Pinpoint the cell where the given text exists, returning its [x, y] midpoint coordinate. 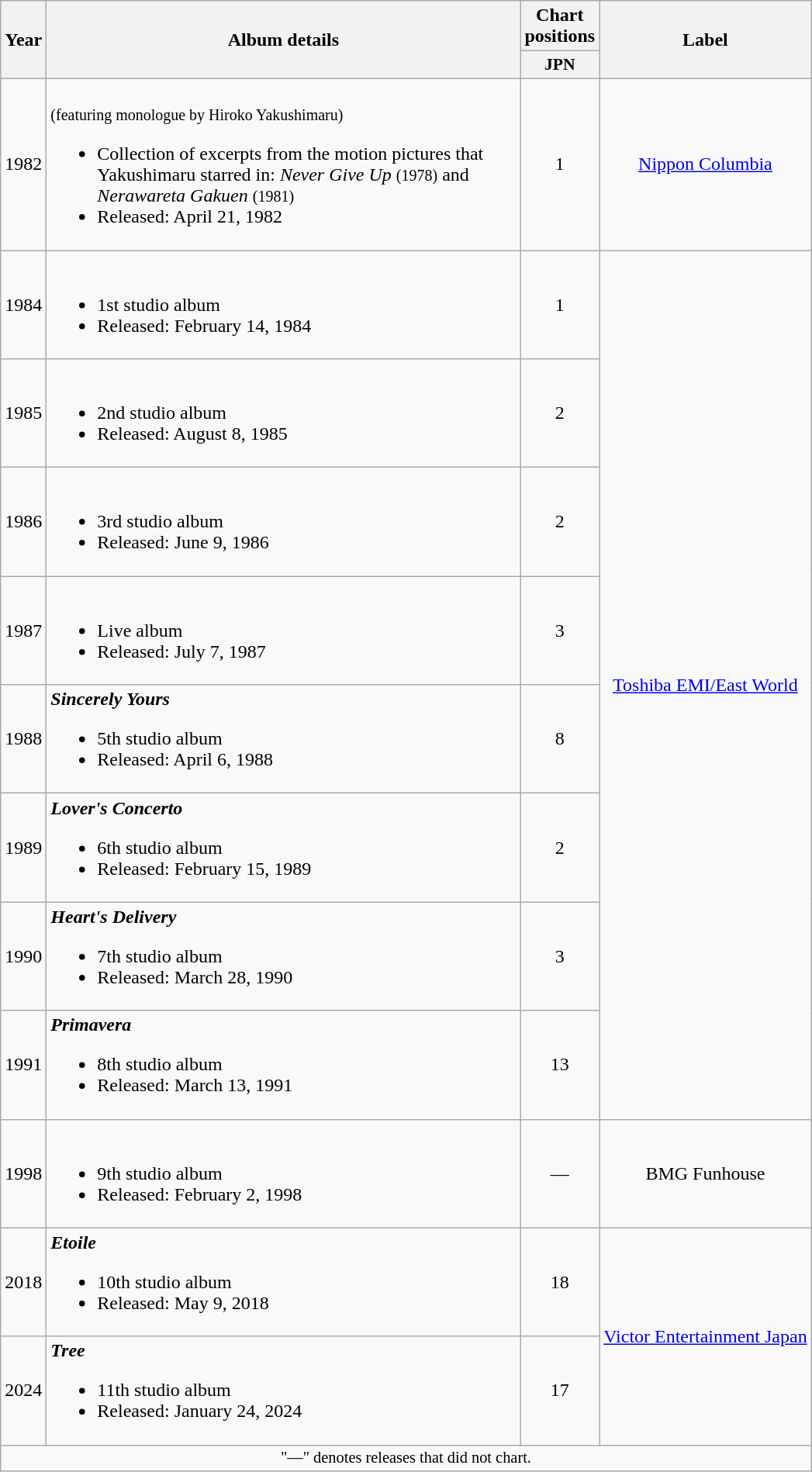
"—" denotes releases that did not chart. [406, 1458]
1985 [23, 413]
Victor Entertainment Japan [706, 1336]
18 [560, 1282]
1st studio albumReleased: February 14, 1984 [284, 304]
Nippon Columbia [706, 164]
2018 [23, 1282]
1984 [23, 304]
1986 [23, 522]
1987 [23, 631]
1988 [23, 739]
1990 [23, 956]
Toshiba EMI/East World [706, 684]
Tree11th studio albumReleased: January 24, 2024 [284, 1391]
Chart positions [560, 26]
1989 [23, 848]
BMG Funhouse [706, 1173]
3rd studio albumReleased: June 9, 1986 [284, 522]
JPN [560, 65]
Label [706, 40]
Year [23, 40]
Lover's Concerto6th studio albumReleased: February 15, 1989 [284, 848]
13 [560, 1065]
Sincerely Yours5th studio albumReleased: April 6, 1988 [284, 739]
2024 [23, 1391]
Heart's Delivery7th studio albumReleased: March 28, 1990 [284, 956]
Etoile10th studio albumReleased: May 9, 2018 [284, 1282]
1982 [23, 164]
8 [560, 739]
1998 [23, 1173]
Primavera8th studio albumReleased: March 13, 1991 [284, 1065]
Album details [284, 40]
— [560, 1173]
Live albumReleased: July 7, 1987 [284, 631]
9th studio albumReleased: February 2, 1998 [284, 1173]
17 [560, 1391]
1991 [23, 1065]
2nd studio albumReleased: August 8, 1985 [284, 413]
